Find where the given text appears and provide that cell's center as (x, y) coordinate. 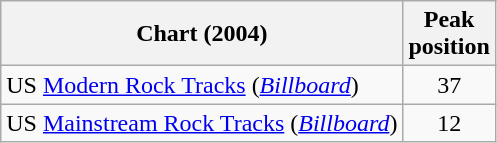
12 (449, 123)
US Mainstream Rock Tracks (Billboard) (202, 123)
Peakposition (449, 34)
Chart (2004) (202, 34)
37 (449, 85)
US Modern Rock Tracks (Billboard) (202, 85)
